Locate the cell with the specified text and output its (X, Y) center coordinate. 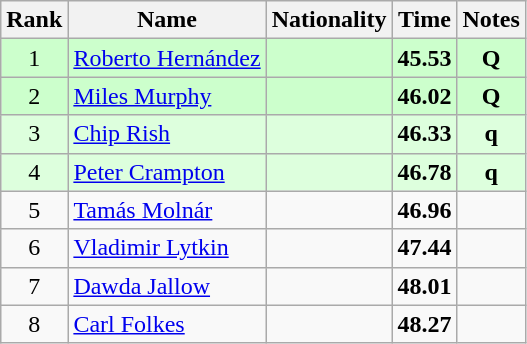
46.02 (424, 96)
47.44 (424, 248)
45.53 (424, 58)
46.96 (424, 210)
46.78 (424, 172)
1 (34, 58)
2 (34, 96)
Chip Rish (167, 134)
6 (34, 248)
Nationality (329, 20)
4 (34, 172)
Roberto Hernández (167, 58)
8 (34, 324)
Time (424, 20)
Peter Crampton (167, 172)
48.01 (424, 286)
48.27 (424, 324)
Carl Folkes (167, 324)
5 (34, 210)
Vladimir Lytkin (167, 248)
Rank (34, 20)
Dawda Jallow (167, 286)
Name (167, 20)
7 (34, 286)
Notes (491, 20)
3 (34, 134)
Miles Murphy (167, 96)
46.33 (424, 134)
Tamás Molnár (167, 210)
